Find where the given text appears and provide that cell's center as [x, y] coordinate. 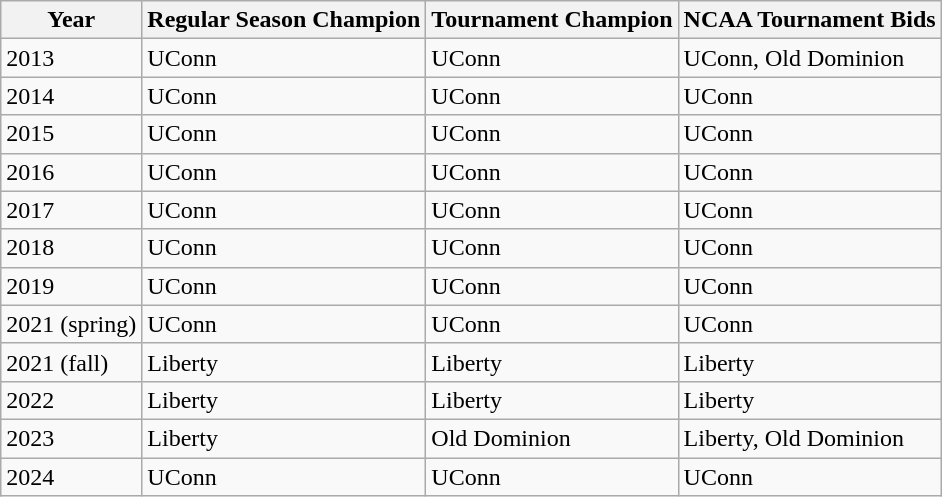
Liberty, Old Dominion [810, 438]
2014 [72, 96]
2022 [72, 400]
Regular Season Champion [284, 20]
Old Dominion [552, 438]
UConn, Old Dominion [810, 58]
2015 [72, 134]
2024 [72, 477]
2021 (spring) [72, 324]
2018 [72, 248]
2016 [72, 172]
2023 [72, 438]
NCAA Tournament Bids [810, 20]
2013 [72, 58]
2021 (fall) [72, 362]
2019 [72, 286]
Tournament Champion [552, 20]
Year [72, 20]
2017 [72, 210]
